Extract the [x, y] coordinate from the center of the cell holding the provided text.  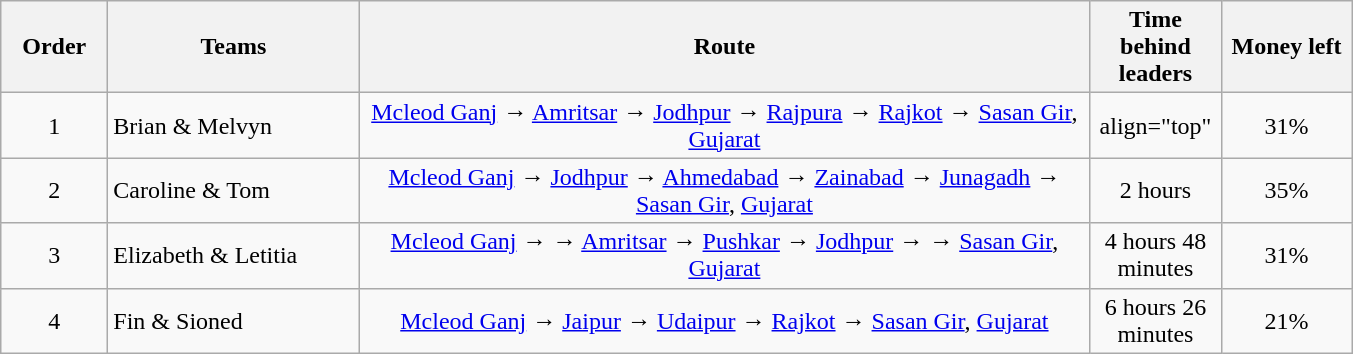
Order [54, 47]
Money left [1286, 47]
1 [54, 126]
Mcleod Ganj → Jaipur → Udaipur → Rajkot → Sasan Gir, Gujarat [724, 320]
align="top" [1156, 126]
Mcleod Ganj → Jodhpur → Ahmedabad → Zainabad → Junagadh → Sasan Gir, Gujarat [724, 190]
21% [1286, 320]
2 [54, 190]
Mcleod Ganj → → Amritsar → Pushkar → Jodhpur → → Sasan Gir, Gujarat [724, 256]
Mcleod Ganj → Amritsar → Jodhpur → Rajpura → Rajkot → Sasan Gir, Gujarat [724, 126]
Brian & Melvyn [234, 126]
4 hours 48 minutes [1156, 256]
Teams [234, 47]
35% [1286, 190]
6 hours 26 minutes [1156, 320]
3 [54, 256]
Elizabeth & Letitia [234, 256]
Route [724, 47]
Fin & Sioned [234, 320]
Caroline & Tom [234, 190]
2 hours [1156, 190]
4 [54, 320]
Time behind leaders [1156, 47]
